Locate the cell with the specified text and output its [x, y] center coordinate. 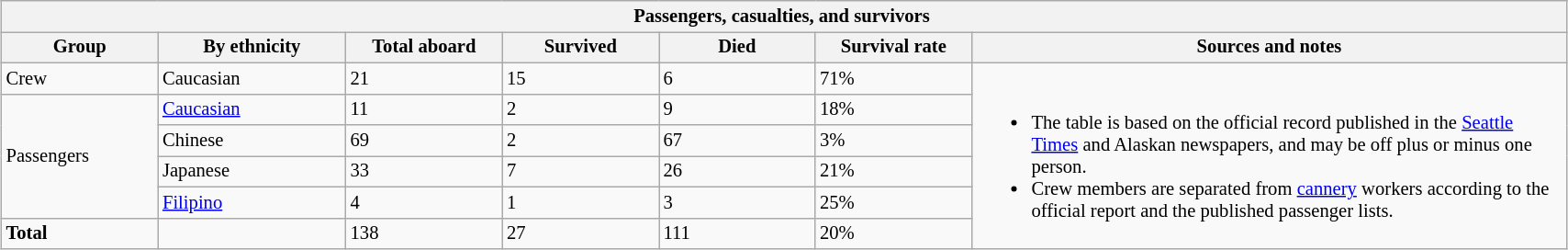
4 [424, 202]
21% [893, 171]
9 [737, 109]
71% [893, 78]
15 [580, 78]
27 [580, 233]
111 [737, 233]
Group [80, 47]
Japanese [252, 171]
Filipino [252, 202]
3 [737, 202]
6 [737, 78]
Total aboard [424, 47]
26 [737, 171]
18% [893, 109]
25% [893, 202]
20% [893, 233]
33 [424, 171]
Sources and notes [1270, 47]
3% [893, 141]
69 [424, 141]
1 [580, 202]
67 [737, 141]
Chinese [252, 141]
Survived [580, 47]
21 [424, 78]
Passengers [80, 156]
By ethnicity [252, 47]
138 [424, 233]
11 [424, 109]
7 [580, 171]
Crew [80, 78]
Survival rate [893, 47]
Passengers, casualties, and survivors [784, 16]
Total [80, 233]
Died [737, 47]
